Output the [x, y] coordinate of the center of the cell containing the given text.  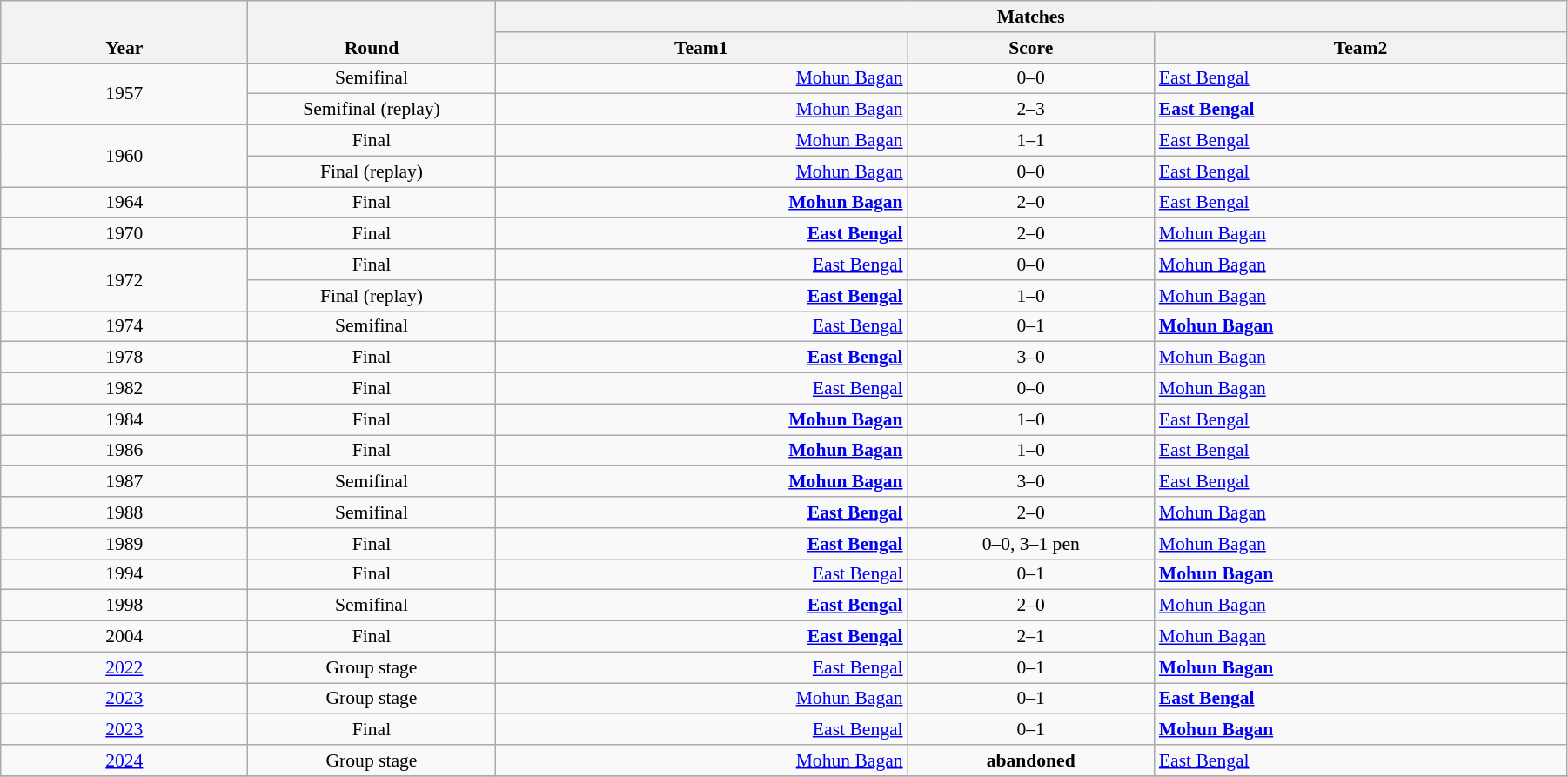
2–1 [1031, 637]
1964 [124, 203]
1988 [124, 512]
2004 [124, 637]
Year [124, 31]
2024 [124, 760]
Team2 [1361, 48]
1986 [124, 451]
1994 [124, 574]
1989 [124, 544]
1974 [124, 326]
1957 [124, 94]
1998 [124, 606]
Semifinal (replay) [372, 110]
0–0, 3–1 pen [1031, 544]
2022 [124, 667]
1978 [124, 358]
Score [1031, 48]
Round [372, 31]
2–3 [1031, 110]
Team1 [701, 48]
1982 [124, 389]
1987 [124, 482]
1960 [124, 157]
1972 [124, 280]
1984 [124, 419]
1–1 [1031, 141]
abandoned [1031, 760]
1970 [124, 234]
Matches [1030, 17]
